For the text-containing cell, return its midpoint in (x, y) coordinate format. 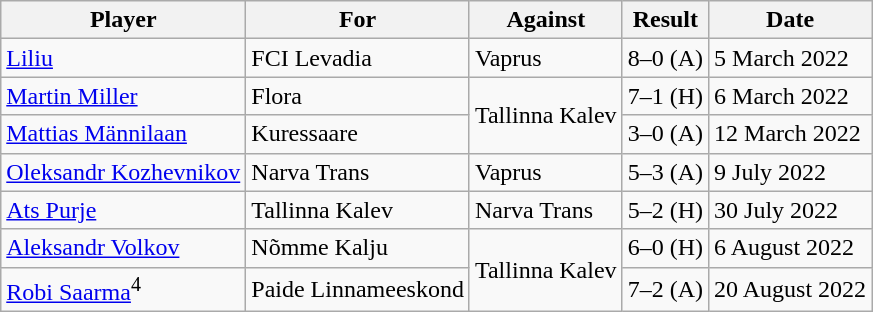
12 March 2022 (790, 134)
Nõmme Kalju (358, 248)
For (358, 20)
9 July 2022 (790, 172)
6 August 2022 (790, 248)
Ats Purje (124, 210)
7–1 (H) (665, 96)
Martin Miller (124, 96)
Robi Saarma4 (124, 290)
30 July 2022 (790, 210)
6 March 2022 (790, 96)
Liliu (124, 58)
6–0 (H) (665, 248)
5–3 (A) (665, 172)
8–0 (A) (665, 58)
7–2 (A) (665, 290)
5 March 2022 (790, 58)
Date (790, 20)
Flora (358, 96)
Against (546, 20)
Kuressaare (358, 134)
5–2 (H) (665, 210)
Oleksandr Kozhevnikov (124, 172)
20 August 2022 (790, 290)
Paide Linnameeskond (358, 290)
FCI Levadia (358, 58)
Result (665, 20)
3–0 (A) (665, 134)
Mattias Männilaan (124, 134)
Player (124, 20)
Aleksandr Volkov (124, 248)
